Search for the cell housing the specified text and yield its [X, Y] center coordinate. 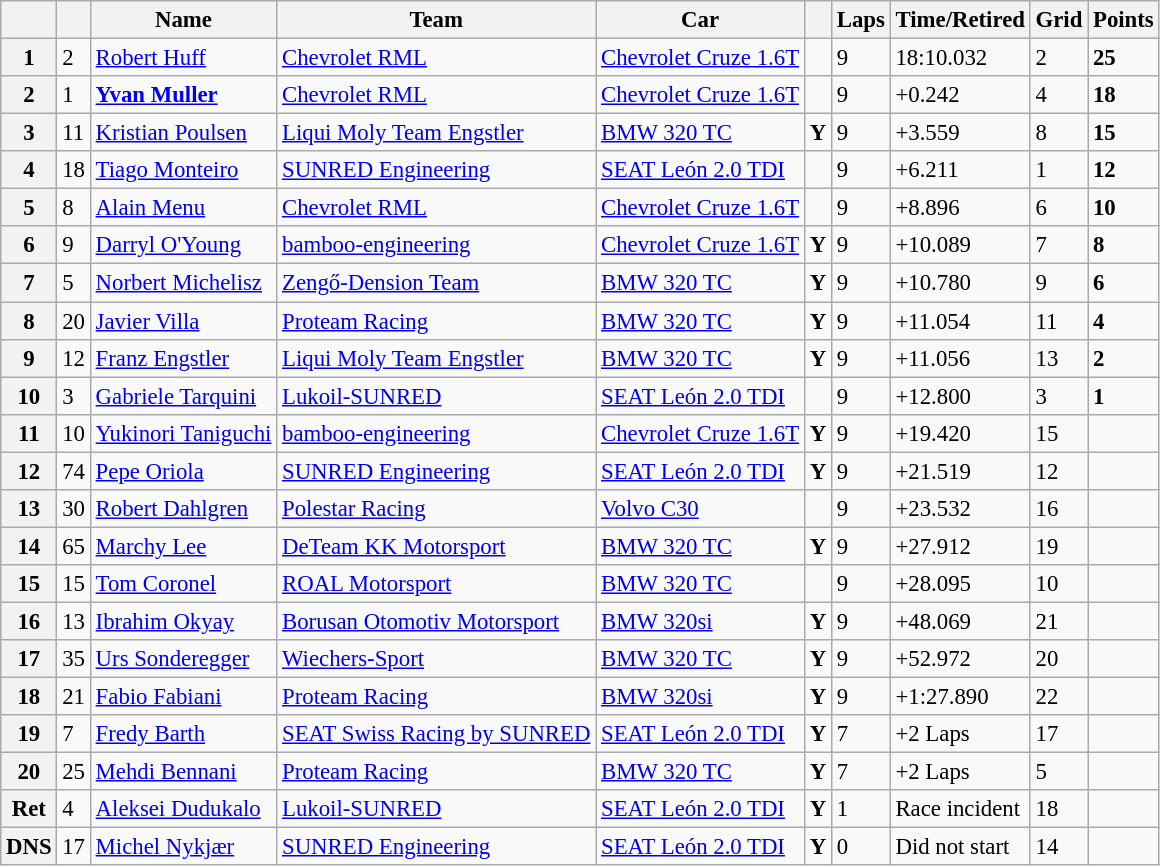
+52.972 [960, 659]
Laps [860, 20]
+3.559 [960, 133]
Javier Villa [183, 321]
Fabio Fabiani [183, 697]
0 [860, 847]
+0.242 [960, 95]
Alain Menu [183, 208]
+28.095 [960, 584]
Michel Nykjær [183, 847]
Robert Huff [183, 58]
Yukinori Taniguchi [183, 433]
Urs Sonderegger [183, 659]
Pepe Oriola [183, 471]
Fredy Barth [183, 734]
Zengő-Dension Team [436, 283]
Name [183, 20]
Aleksei Dudukalo [183, 809]
Norbert Michelisz [183, 283]
+10.780 [960, 283]
18:10.032 [960, 58]
Points [1124, 20]
+19.420 [960, 433]
+12.800 [960, 396]
Ret [29, 809]
Franz Engstler [183, 358]
+6.211 [960, 170]
Time/Retired [960, 20]
Gabriele Tarquini [183, 396]
Team [436, 20]
Tom Coronel [183, 584]
30 [74, 509]
+27.912 [960, 546]
Car [700, 20]
Ibrahim Okyay [183, 621]
+21.519 [960, 471]
+23.532 [960, 509]
65 [74, 546]
+8.896 [960, 208]
+11.054 [960, 321]
35 [74, 659]
Yvan Muller [183, 95]
Grid [1058, 20]
Race incident [960, 809]
Marchy Lee [183, 546]
Tiago Monteiro [183, 170]
Wiechers-Sport [436, 659]
+11.056 [960, 358]
+1:27.890 [960, 697]
Borusan Otomotiv Motorsport [436, 621]
Polestar Racing [436, 509]
Mehdi Bennani [183, 772]
Did not start [960, 847]
DeTeam KK Motorsport [436, 546]
Darryl O'Young [183, 245]
+48.069 [960, 621]
DNS [29, 847]
74 [74, 471]
22 [1058, 697]
Kristian Poulsen [183, 133]
ROAL Motorsport [436, 584]
Volvo C30 [700, 509]
Robert Dahlgren [183, 509]
SEAT Swiss Racing by SUNRED [436, 734]
+10.089 [960, 245]
